Scan for the cell matching the given text and deliver its [X, Y] coordinate at center. 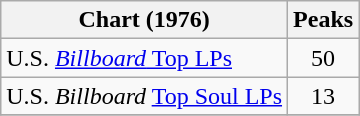
U.S. Billboard Top Soul LPs [144, 96]
U.S. Billboard Top LPs [144, 58]
Chart (1976) [144, 20]
13 [324, 96]
50 [324, 58]
Peaks [324, 20]
